Determine the [X, Y] coordinate at the center of the cell enclosing the given text.  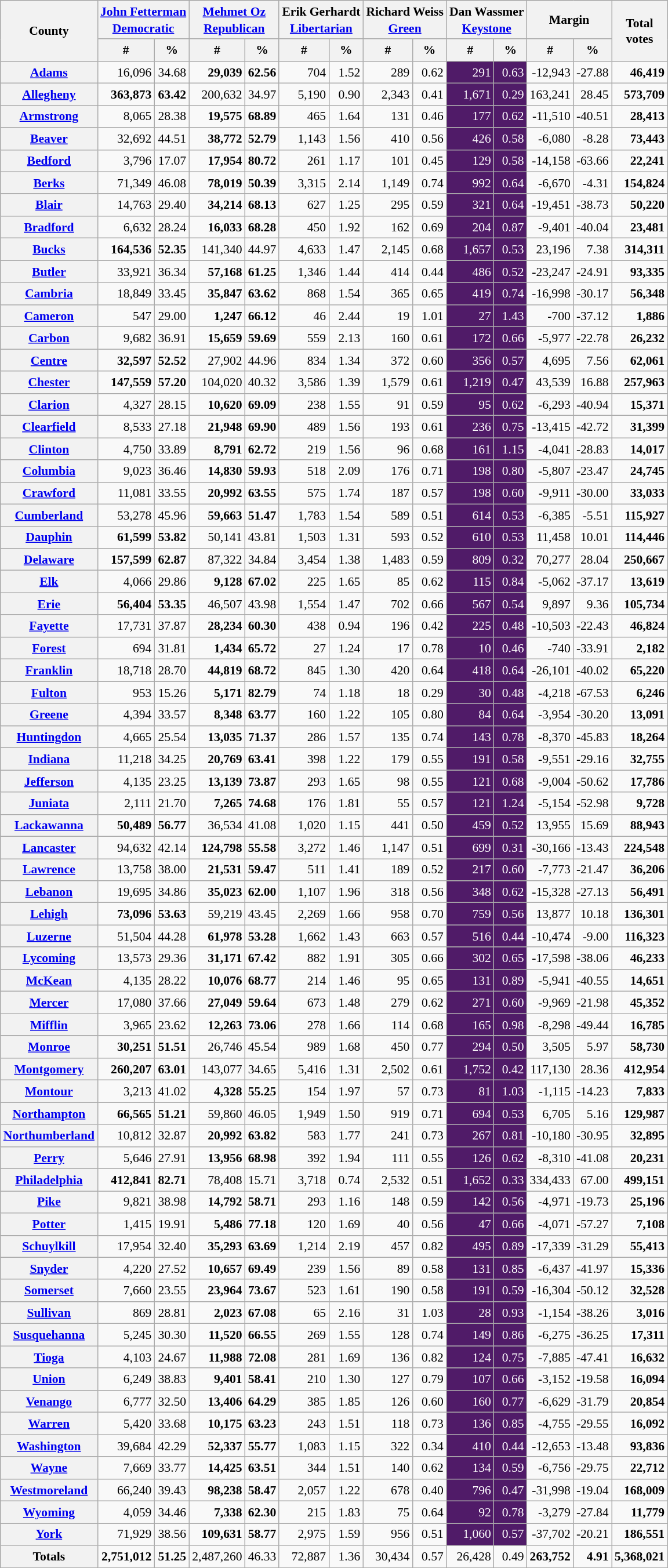
412,954 [640, 1069]
0.31 [510, 848]
10.18 [593, 914]
3,213 [126, 1091]
279 [387, 1003]
61.25 [262, 271]
Perry [49, 1158]
Philadelphia [49, 1180]
28,234 [217, 626]
-740 [550, 648]
9,821 [126, 1202]
22,712 [640, 1468]
9,728 [640, 803]
17.07 [172, 161]
55,413 [640, 1246]
73,096 [126, 914]
16,096 [126, 72]
2.09 [346, 471]
Clarion [49, 405]
16,785 [640, 1025]
10,812 [126, 1135]
9,682 [126, 338]
1.17 [346, 161]
52.79 [262, 139]
-6,756 [550, 1468]
50,141 [217, 538]
22,241 [640, 161]
1,662 [304, 937]
58.71 [262, 1202]
-30.95 [593, 1135]
34.46 [172, 1512]
-31.29 [593, 1246]
385 [304, 1402]
593 [387, 538]
96 [387, 449]
573,709 [640, 95]
29.00 [172, 316]
365 [387, 294]
62.30 [262, 1512]
518 [304, 471]
4,327 [126, 405]
94,632 [126, 848]
Crawford [49, 493]
33.89 [172, 449]
11,218 [126, 759]
759 [470, 914]
92 [470, 1512]
-1,115 [550, 1091]
105,734 [640, 604]
143 [470, 737]
63.51 [262, 1468]
673 [304, 1003]
441 [387, 826]
1,020 [304, 826]
40 [387, 1224]
52.52 [172, 360]
Erie [49, 604]
63.41 [262, 759]
36.34 [172, 271]
4,059 [126, 1512]
52,337 [217, 1446]
318 [387, 892]
Margin [569, 20]
66,565 [126, 1113]
-5,062 [550, 582]
1.77 [346, 1135]
53,278 [126, 516]
10,657 [217, 1269]
465 [304, 117]
-37.17 [593, 582]
33,033 [640, 493]
2,057 [304, 1490]
-37,702 [550, 1534]
28.38 [172, 117]
16,632 [640, 1357]
31,171 [217, 959]
120 [304, 1224]
17,080 [126, 1003]
44.28 [172, 937]
59.69 [262, 338]
3,272 [304, 848]
-13.43 [593, 848]
10.01 [593, 538]
1,949 [304, 1113]
53.28 [262, 937]
11,458 [550, 538]
55 [387, 803]
2,269 [304, 914]
-12,653 [550, 1446]
Chester [49, 382]
44,819 [217, 670]
1.94 [346, 1158]
33.55 [172, 493]
32,692 [126, 139]
704 [304, 72]
-36.25 [593, 1335]
-4,971 [550, 1202]
-7,885 [550, 1357]
8,533 [126, 427]
Lawrence [49, 870]
2.44 [346, 316]
13,573 [126, 959]
50.39 [262, 183]
-1,154 [550, 1313]
63.01 [172, 1069]
-52.98 [593, 803]
38.98 [172, 1202]
73.87 [262, 781]
-6,629 [550, 1402]
45.96 [172, 516]
25.54 [172, 737]
523 [304, 1291]
-29.16 [593, 759]
11,081 [126, 493]
34.97 [262, 95]
43.45 [262, 914]
55.25 [262, 1091]
-40.04 [593, 227]
46 [304, 316]
583 [304, 1135]
10 [470, 648]
4,394 [126, 715]
-50.12 [593, 1291]
1,483 [387, 560]
0.94 [346, 626]
18,718 [126, 670]
1.96 [346, 892]
Butler [49, 271]
1.36 [346, 1556]
-41.08 [593, 1158]
1,554 [304, 604]
-30.20 [593, 715]
1,143 [304, 139]
21,531 [217, 870]
Somerset [49, 1291]
2.14 [346, 183]
9,023 [126, 471]
489 [304, 427]
County [49, 31]
-12,943 [550, 72]
33,921 [126, 271]
29.40 [172, 205]
-27.13 [593, 892]
65,220 [640, 670]
0.63 [510, 72]
989 [304, 1047]
55.77 [262, 1446]
845 [304, 670]
-21.47 [593, 870]
0.33 [510, 1180]
6,705 [550, 1113]
19,575 [217, 117]
8,791 [217, 449]
7,338 [217, 1512]
13,406 [217, 1402]
127 [387, 1380]
Westmoreland [49, 1490]
1,247 [217, 316]
Forest [49, 648]
27.52 [172, 1269]
154 [304, 1091]
-4,071 [550, 1224]
36.46 [172, 471]
32.50 [172, 1402]
516 [470, 937]
210 [304, 1380]
33.57 [172, 715]
8,348 [217, 715]
-22.78 [593, 338]
33.45 [172, 294]
115 [470, 582]
219 [304, 449]
5,646 [126, 1158]
-29.75 [593, 1468]
Adams [49, 72]
289 [387, 72]
-6,080 [550, 139]
15,659 [217, 338]
511 [304, 870]
31.81 [172, 648]
14,425 [217, 1468]
13,139 [217, 781]
Mercer [49, 1003]
-29.55 [593, 1424]
1.61 [346, 1291]
89 [387, 1269]
5,416 [304, 1069]
73,443 [640, 139]
-45.83 [593, 737]
45,352 [640, 1003]
Washington [49, 1446]
2.19 [346, 1246]
Delaware [49, 560]
1.83 [346, 1512]
678 [387, 1490]
44.97 [262, 249]
71,349 [126, 183]
28.22 [172, 981]
5,420 [126, 1424]
363,873 [126, 95]
-67.53 [593, 692]
65 [304, 1313]
0.41 [429, 95]
-11,510 [550, 117]
Mifflin [49, 1025]
68.28 [262, 227]
Schuylkill [49, 1246]
7,660 [126, 1291]
1,503 [304, 538]
-700 [550, 316]
56,404 [126, 604]
38.00 [172, 870]
-9.00 [593, 937]
-9,969 [550, 1003]
294 [470, 1047]
4,103 [126, 1357]
43,539 [550, 382]
200,632 [217, 95]
-22.43 [593, 626]
161 [470, 449]
Cumberland [49, 516]
663 [387, 937]
73.06 [262, 1025]
33.77 [172, 1468]
189 [387, 870]
344 [304, 1468]
-30.17 [593, 294]
24,745 [640, 471]
66.12 [262, 316]
3,505 [550, 1047]
6,249 [126, 1380]
14,830 [217, 471]
2,145 [387, 249]
215 [304, 1512]
426 [470, 139]
1,147 [387, 848]
Montgomery [49, 1069]
-13.48 [593, 1446]
-6,670 [550, 183]
117,130 [550, 1069]
23,196 [550, 249]
17,311 [640, 1335]
23.55 [172, 1291]
-9,911 [550, 493]
36.91 [172, 338]
35,847 [217, 294]
-17,339 [550, 1246]
13,955 [550, 826]
1.68 [346, 1047]
46.33 [262, 1556]
1.97 [346, 1091]
135 [387, 737]
4,220 [126, 1269]
63.42 [172, 95]
Northampton [49, 1113]
147,559 [126, 382]
-50.62 [593, 781]
11,520 [217, 1335]
291 [470, 72]
14,651 [640, 981]
-37.12 [593, 316]
23.25 [172, 781]
-23.47 [593, 471]
Lancaster [49, 848]
702 [387, 604]
63.23 [262, 1424]
239 [304, 1269]
51.21 [172, 1113]
17,786 [640, 781]
78,408 [217, 1180]
1,652 [470, 1180]
348 [470, 892]
286 [304, 737]
17 [387, 648]
6,777 [126, 1402]
1,214 [304, 1246]
29,039 [217, 72]
12,263 [217, 1025]
26,746 [217, 1047]
302 [470, 959]
6,632 [126, 227]
Franklin [49, 670]
34.86 [172, 892]
John FettermanDemocratic [143, 20]
68.72 [262, 670]
-27.88 [593, 72]
38.83 [172, 1380]
356 [470, 360]
98 [387, 781]
-14.23 [593, 1091]
62.56 [262, 72]
136,301 [640, 914]
14,017 [640, 449]
1,886 [640, 316]
57 [387, 1091]
-19.73 [593, 1202]
57.20 [172, 382]
142 [470, 1202]
37.87 [172, 626]
4,665 [126, 737]
-9,004 [550, 781]
18,264 [640, 737]
-8,370 [550, 737]
34.68 [172, 72]
214 [304, 981]
82.79 [262, 692]
-57.27 [593, 1224]
28.04 [593, 560]
495 [470, 1246]
16.88 [593, 382]
1.44 [346, 271]
305 [387, 959]
64.29 [262, 1402]
28 [470, 1313]
Cameron [49, 316]
956 [387, 1534]
-38.06 [593, 959]
41.02 [172, 1091]
614 [470, 516]
129 [470, 161]
-19.58 [593, 1380]
73.67 [262, 1291]
46,233 [640, 959]
53.82 [172, 538]
63.62 [262, 294]
88,943 [640, 826]
18,849 [126, 294]
71,929 [126, 1534]
392 [304, 1158]
1,783 [304, 516]
27.91 [172, 1158]
Huntingdon [49, 737]
19,695 [126, 892]
Erik GerhardtLibertarian [321, 20]
Jefferson [49, 781]
5,486 [217, 1224]
-6,275 [550, 1335]
261 [304, 161]
21,948 [217, 427]
809 [470, 560]
Lehigh [49, 914]
52.35 [172, 249]
Greene [49, 715]
28.45 [593, 95]
459 [470, 826]
59,663 [217, 516]
-19,451 [550, 205]
398 [304, 759]
34.25 [172, 759]
172 [470, 338]
-6,385 [550, 516]
0.69 [429, 227]
2,532 [387, 1180]
46,507 [217, 604]
321 [470, 205]
-9,401 [550, 227]
28.15 [172, 405]
Luzerne [49, 937]
-5,941 [550, 981]
27,902 [217, 360]
547 [126, 316]
70,277 [550, 560]
-28.83 [593, 449]
30 [470, 692]
1,060 [470, 1534]
10,076 [217, 981]
Beaver [49, 139]
63.69 [262, 1246]
0.86 [510, 1335]
58,730 [640, 1047]
28.70 [172, 670]
32.40 [172, 1246]
42.29 [172, 1446]
37.66 [172, 1003]
116,323 [640, 937]
72,887 [304, 1556]
Lycoming [49, 959]
6,246 [640, 692]
140 [387, 1468]
1.57 [346, 737]
5,368,021 [640, 1556]
4,066 [126, 582]
271 [470, 1003]
-8,310 [550, 1158]
62,061 [640, 360]
19.91 [172, 1224]
46.08 [172, 183]
796 [470, 1490]
Bedford [49, 161]
67.02 [262, 582]
Centre [49, 360]
25,196 [640, 1202]
157,599 [126, 560]
51.25 [172, 1556]
154,824 [640, 183]
Bucks [49, 249]
919 [387, 1113]
62.00 [262, 892]
187 [387, 493]
243 [304, 1424]
224,548 [640, 848]
York [49, 1534]
Sullivan [49, 1313]
-38.26 [593, 1313]
-24.91 [593, 271]
-47.41 [593, 1357]
4,750 [126, 449]
3,796 [126, 161]
1,219 [470, 382]
-3,279 [550, 1512]
13,877 [550, 914]
-9,551 [550, 759]
24.67 [172, 1357]
-27.84 [593, 1512]
2.16 [346, 1313]
15.26 [172, 692]
834 [304, 360]
10,620 [217, 405]
Snyder [49, 1269]
85 [387, 582]
9,897 [550, 604]
143,077 [217, 1069]
-16,304 [550, 1291]
2,182 [640, 648]
0.45 [429, 161]
Fayette [49, 626]
1.85 [346, 1402]
322 [387, 1446]
1.25 [346, 205]
241 [387, 1135]
Bradford [49, 227]
129,987 [640, 1113]
281 [304, 1357]
13,758 [126, 870]
Mehmet OzRepublican [234, 20]
61,599 [126, 538]
68.98 [262, 1158]
27.18 [172, 427]
32,755 [640, 759]
Dan WassmerKeystone [487, 20]
Cambria [49, 294]
14,792 [217, 1202]
115,927 [640, 516]
7,108 [640, 1224]
414 [387, 271]
78,019 [217, 183]
13,035 [217, 737]
1.81 [346, 803]
Susquehanna [49, 1335]
1.01 [429, 316]
372 [387, 360]
11,779 [640, 1512]
Carbon [49, 338]
Northumberland [49, 1135]
1.91 [346, 959]
-23,247 [550, 271]
Armstrong [49, 117]
26,232 [640, 338]
0.81 [510, 1135]
412,841 [126, 1180]
257,963 [640, 382]
18 [387, 692]
-14,158 [550, 161]
23,964 [217, 1291]
16,094 [640, 1380]
4,695 [550, 360]
-3,152 [550, 1380]
1,346 [304, 271]
5.97 [593, 1047]
59.93 [262, 471]
9,128 [217, 582]
1,752 [470, 1069]
Clearfield [49, 427]
204 [470, 227]
0.90 [346, 95]
Totals [49, 1556]
1.38 [346, 560]
114 [387, 1025]
2,023 [217, 1313]
-17,598 [550, 959]
575 [304, 493]
-4,041 [550, 449]
98,238 [217, 1490]
Indiana [49, 759]
40.32 [262, 382]
82.71 [172, 1180]
953 [126, 692]
-10,180 [550, 1135]
53.63 [172, 914]
196 [387, 626]
610 [470, 538]
1.92 [346, 227]
7,833 [640, 1091]
-10,474 [550, 937]
165 [470, 1025]
486 [470, 271]
0.34 [429, 1446]
Lackawanna [49, 826]
3,454 [304, 560]
Clinton [49, 449]
Tioga [49, 1357]
420 [387, 670]
-15,328 [550, 892]
Potter [49, 1224]
13,956 [217, 1158]
236 [470, 427]
1.59 [346, 1534]
56,491 [640, 892]
71.37 [262, 737]
0.84 [510, 582]
Monroe [49, 1047]
177 [470, 117]
-5,154 [550, 803]
111 [387, 1158]
0.79 [429, 1380]
882 [304, 959]
Wayne [49, 1468]
-7,773 [550, 870]
16,092 [640, 1424]
20,769 [217, 759]
Juniata [49, 803]
4.91 [593, 1556]
-5,807 [550, 471]
74 [304, 692]
McKean [49, 981]
-4,218 [550, 692]
30,434 [387, 1556]
-4.31 [593, 183]
21.70 [172, 803]
109,631 [217, 1534]
32,895 [640, 1135]
72.08 [262, 1357]
-63.66 [593, 161]
-40.02 [593, 670]
149 [470, 1335]
30.30 [172, 1335]
499,151 [640, 1180]
567 [470, 604]
162 [387, 227]
93,836 [640, 1446]
5,171 [217, 692]
68.13 [262, 205]
1.48 [346, 1003]
0.98 [510, 1025]
3,586 [304, 382]
141,340 [217, 249]
260,207 [126, 1069]
65.72 [262, 648]
-3,954 [550, 715]
-19.04 [593, 1490]
-5.51 [593, 516]
4,633 [304, 249]
38.56 [172, 1534]
7.56 [593, 360]
57,168 [217, 271]
958 [387, 914]
20,854 [640, 1402]
-8,298 [550, 1025]
46.05 [262, 1113]
1.16 [346, 1202]
238 [304, 405]
68.89 [262, 117]
148 [387, 1202]
128 [387, 1335]
15.69 [593, 826]
2,502 [387, 1069]
15.71 [262, 1180]
0.32 [510, 560]
51,504 [126, 937]
0.49 [510, 1556]
53.35 [172, 604]
Richard WeissGreen [405, 20]
41.08 [262, 826]
168,009 [640, 1490]
58.77 [262, 1534]
627 [304, 205]
59.64 [262, 1003]
45.54 [262, 1047]
3,016 [640, 1313]
31,399 [640, 427]
67.00 [593, 1180]
Union [49, 1380]
69.49 [262, 1269]
2,111 [126, 803]
30,251 [126, 1047]
-10,503 [550, 626]
418 [470, 670]
Totalvotes [640, 31]
34,214 [217, 205]
50,220 [640, 205]
Pike [49, 1202]
295 [387, 205]
269 [304, 1335]
1,107 [304, 892]
1.74 [346, 493]
263,752 [550, 1556]
44.96 [262, 360]
23.62 [172, 1025]
419 [470, 294]
-49.44 [593, 1025]
-38.73 [593, 205]
Venango [49, 1402]
36,534 [217, 826]
217 [470, 870]
33.68 [172, 1424]
15,336 [640, 1269]
44.51 [172, 139]
17,731 [126, 626]
81 [470, 1091]
67.08 [262, 1313]
314,311 [640, 249]
32,528 [640, 1291]
1,671 [470, 95]
5.16 [593, 1113]
35,293 [217, 1246]
63.77 [262, 715]
1.52 [346, 72]
62.72 [262, 449]
-40.94 [593, 405]
3,718 [304, 1180]
13,619 [640, 582]
-13,415 [550, 427]
66.55 [262, 1335]
186,551 [640, 1534]
31 [387, 1313]
58.41 [262, 1380]
14,763 [126, 205]
-31,998 [550, 1490]
29.36 [172, 959]
5,245 [126, 1335]
46,824 [640, 626]
19 [387, 316]
267 [470, 1135]
2,975 [304, 1534]
32,597 [126, 360]
124 [470, 1357]
1,415 [126, 1224]
Wyoming [49, 1512]
56.77 [172, 826]
1.41 [346, 870]
55.58 [262, 848]
Allegheny [49, 95]
93,335 [640, 271]
868 [304, 294]
63.82 [262, 1135]
28.24 [172, 227]
50,489 [126, 826]
69.90 [262, 427]
67.42 [262, 959]
15,371 [640, 405]
87,322 [217, 560]
-6,293 [550, 405]
1,083 [304, 1446]
992 [470, 183]
1.18 [346, 692]
59,860 [217, 1113]
250,667 [640, 560]
56,348 [640, 294]
Fulton [49, 692]
7,669 [126, 1468]
42.14 [172, 848]
-20.21 [593, 1534]
1,149 [387, 183]
3,965 [126, 1025]
-8.28 [593, 139]
699 [470, 848]
43.81 [262, 538]
84 [470, 715]
0.70 [429, 914]
Lebanon [49, 892]
559 [304, 338]
80.72 [262, 161]
Elk [49, 582]
278 [304, 1025]
58.47 [262, 1490]
0.40 [429, 1490]
38,772 [217, 139]
7,265 [217, 803]
-41.97 [593, 1269]
4,328 [217, 1091]
190 [387, 1291]
163,241 [550, 95]
5,190 [304, 95]
124,798 [217, 848]
7.38 [593, 249]
1,579 [387, 382]
334,433 [550, 1180]
61,978 [217, 937]
1,657 [470, 249]
77.18 [262, 1224]
164,536 [126, 249]
-33.91 [593, 648]
2,343 [387, 95]
11,988 [217, 1357]
104,020 [217, 382]
114,446 [640, 538]
36,206 [640, 870]
68.77 [262, 981]
0.54 [510, 604]
-30,166 [550, 848]
60.30 [262, 626]
47 [470, 1224]
-31.79 [593, 1402]
75 [387, 1512]
51.51 [172, 1047]
63.55 [262, 493]
13,091 [640, 715]
62.87 [172, 560]
193 [387, 427]
2,487,260 [217, 1556]
2,751,012 [126, 1556]
-30.00 [593, 493]
28.81 [172, 1313]
Berks [49, 183]
10,175 [217, 1424]
27,049 [217, 1003]
-21.98 [593, 1003]
16,033 [217, 227]
-40.55 [593, 981]
-42.72 [593, 427]
91 [387, 405]
118 [387, 1424]
105 [387, 715]
1.34 [346, 360]
0.87 [510, 227]
28,413 [640, 117]
-40.51 [593, 117]
Columbia [49, 471]
46,419 [640, 72]
101 [387, 161]
34.65 [262, 1069]
8,065 [126, 117]
51.47 [262, 516]
3,315 [304, 183]
59,219 [217, 914]
59.47 [262, 870]
20,231 [640, 1158]
-16,998 [550, 294]
23,481 [640, 227]
179 [387, 759]
43.98 [262, 604]
74.68 [262, 803]
-6,437 [550, 1269]
35,023 [217, 892]
Montour [49, 1091]
869 [126, 1313]
Warren [49, 1424]
34.84 [262, 560]
29.86 [172, 582]
66,240 [126, 1490]
28.36 [593, 1069]
1.50 [346, 1113]
39.43 [172, 1490]
32.87 [172, 1135]
1,434 [217, 648]
-4,755 [550, 1424]
1.64 [346, 117]
134 [470, 1468]
69.09 [262, 405]
0.93 [510, 1313]
2.13 [346, 338]
1.39 [346, 382]
-5,977 [550, 338]
Dauphin [49, 538]
9.36 [593, 604]
39,684 [126, 1446]
438 [304, 626]
9,401 [217, 1380]
Blair [49, 205]
589 [387, 516]
-26,101 [550, 670]
107 [470, 1380]
457 [387, 1246]
26,428 [470, 1556]
